Find where the given text appears and provide that cell's center as [X, Y] coordinate. 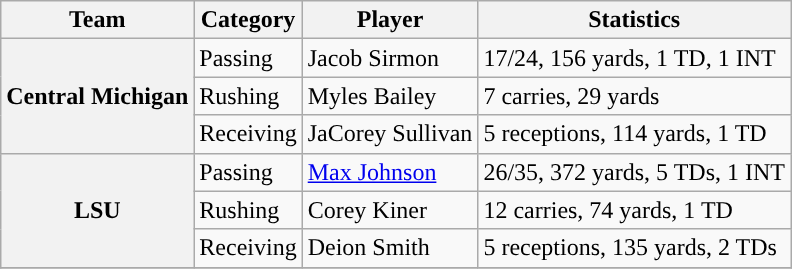
JaCorey Sullivan [390, 134]
Player [390, 20]
Deion Smith [390, 248]
Max Johnson [390, 172]
Corey Kiner [390, 210]
12 carries, 74 yards, 1 TD [634, 210]
Central Michigan [98, 96]
5 receptions, 114 yards, 1 TD [634, 134]
26/35, 372 yards, 5 TDs, 1 INT [634, 172]
Team [98, 20]
Myles Bailey [390, 96]
Jacob Sirmon [390, 58]
Statistics [634, 20]
LSU [98, 210]
5 receptions, 135 yards, 2 TDs [634, 248]
7 carries, 29 yards [634, 96]
Category [248, 20]
17/24, 156 yards, 1 TD, 1 INT [634, 58]
